Extract the [X, Y] coordinate from the center of the cell holding the provided text.  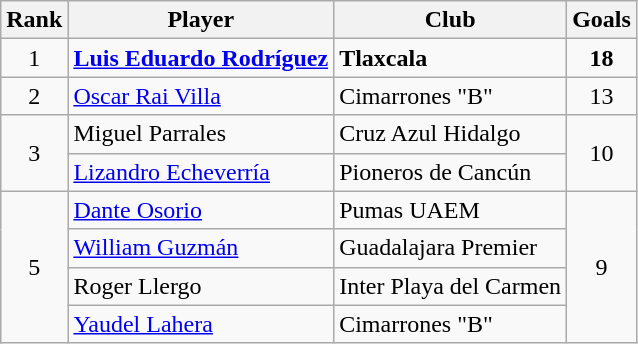
Pumas UAEM [450, 210]
5 [34, 267]
Rank [34, 20]
Yaudel Lahera [201, 324]
Inter Playa del Carmen [450, 286]
Player [201, 20]
10 [602, 153]
Luis Eduardo Rodríguez [201, 58]
Goals [602, 20]
13 [602, 96]
Pioneros de Cancún [450, 172]
Guadalajara Premier [450, 248]
3 [34, 153]
Roger Llergo [201, 286]
Cruz Azul Hidalgo [450, 134]
9 [602, 267]
Dante Osorio [201, 210]
Oscar Rai Villa [201, 96]
William Guzmán [201, 248]
Miguel Parrales [201, 134]
1 [34, 58]
Club [450, 20]
2 [34, 96]
18 [602, 58]
Lizandro Echeverría [201, 172]
Tlaxcala [450, 58]
